Extract the (x, y) coordinate from the center of the cell holding the provided text.  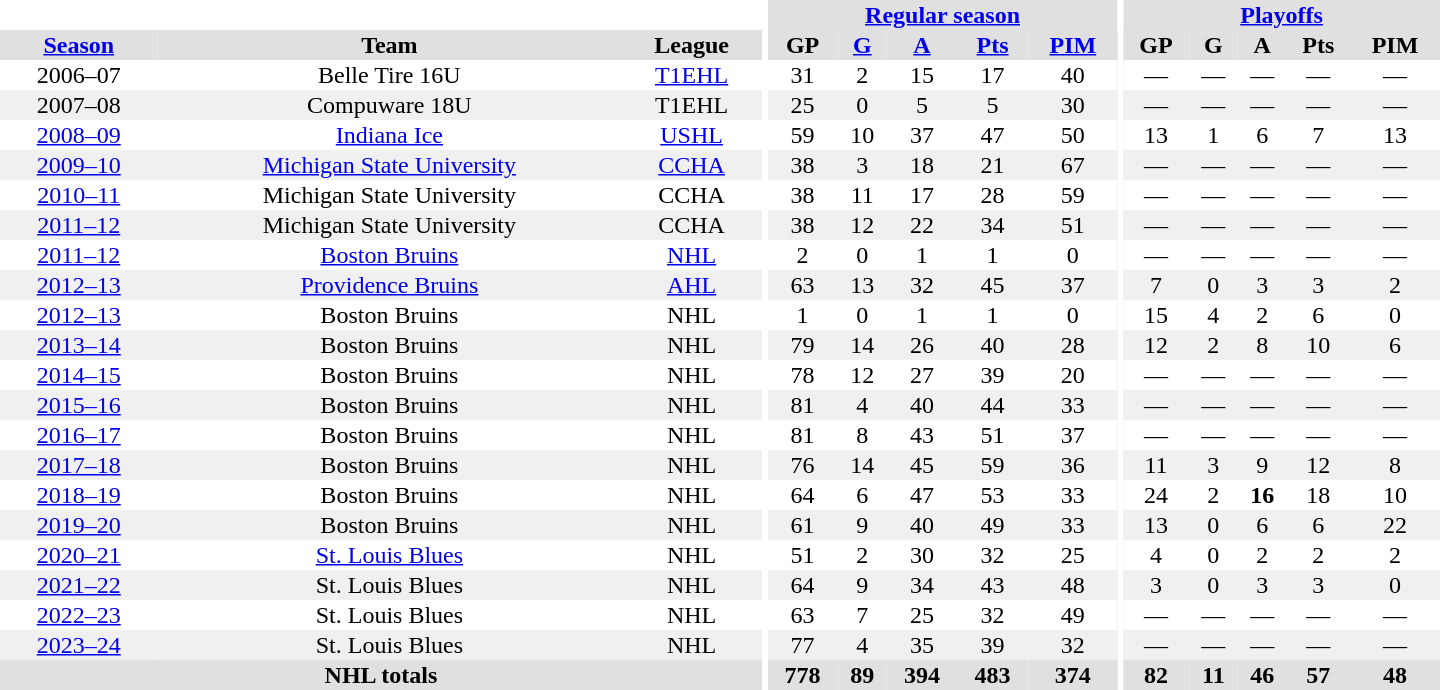
36 (1073, 465)
483 (992, 675)
2016–17 (78, 435)
AHL (692, 285)
24 (1156, 495)
2014–15 (78, 375)
Indiana Ice (389, 135)
76 (802, 465)
79 (802, 345)
27 (922, 375)
2018–19 (78, 495)
2015–16 (78, 405)
778 (802, 675)
Playoffs (1282, 15)
2010–11 (78, 195)
57 (1318, 675)
2008–09 (78, 135)
2021–22 (78, 585)
2007–08 (78, 105)
Providence Bruins (389, 285)
2022–23 (78, 615)
Regular season (942, 15)
31 (802, 75)
61 (802, 525)
21 (992, 165)
16 (1262, 495)
NHL totals (381, 675)
2017–18 (78, 465)
Season (78, 45)
44 (992, 405)
26 (922, 345)
2019–20 (78, 525)
374 (1073, 675)
League (692, 45)
20 (1073, 375)
2006–07 (78, 75)
394 (922, 675)
2020–21 (78, 555)
USHL (692, 135)
77 (802, 645)
78 (802, 375)
35 (922, 645)
67 (1073, 165)
89 (862, 675)
Team (389, 45)
Compuware 18U (389, 105)
82 (1156, 675)
46 (1262, 675)
Belle Tire 16U (389, 75)
2009–10 (78, 165)
2013–14 (78, 345)
50 (1073, 135)
53 (992, 495)
2023–24 (78, 645)
